Return [X, Y] of the center of cell containing provided text 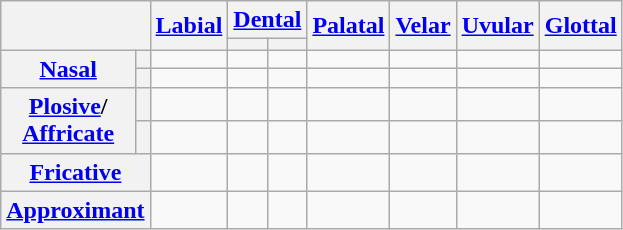
Uvular [498, 26]
Approximant [76, 210]
Fricative [76, 172]
Glottal [580, 26]
Dental [268, 20]
Nasal [68, 69]
Plosive/Affricate [68, 120]
Palatal [348, 26]
Labial [189, 26]
Velar [423, 26]
